Pinpoint the cell where the given text exists, returning its [x, y] midpoint coordinate. 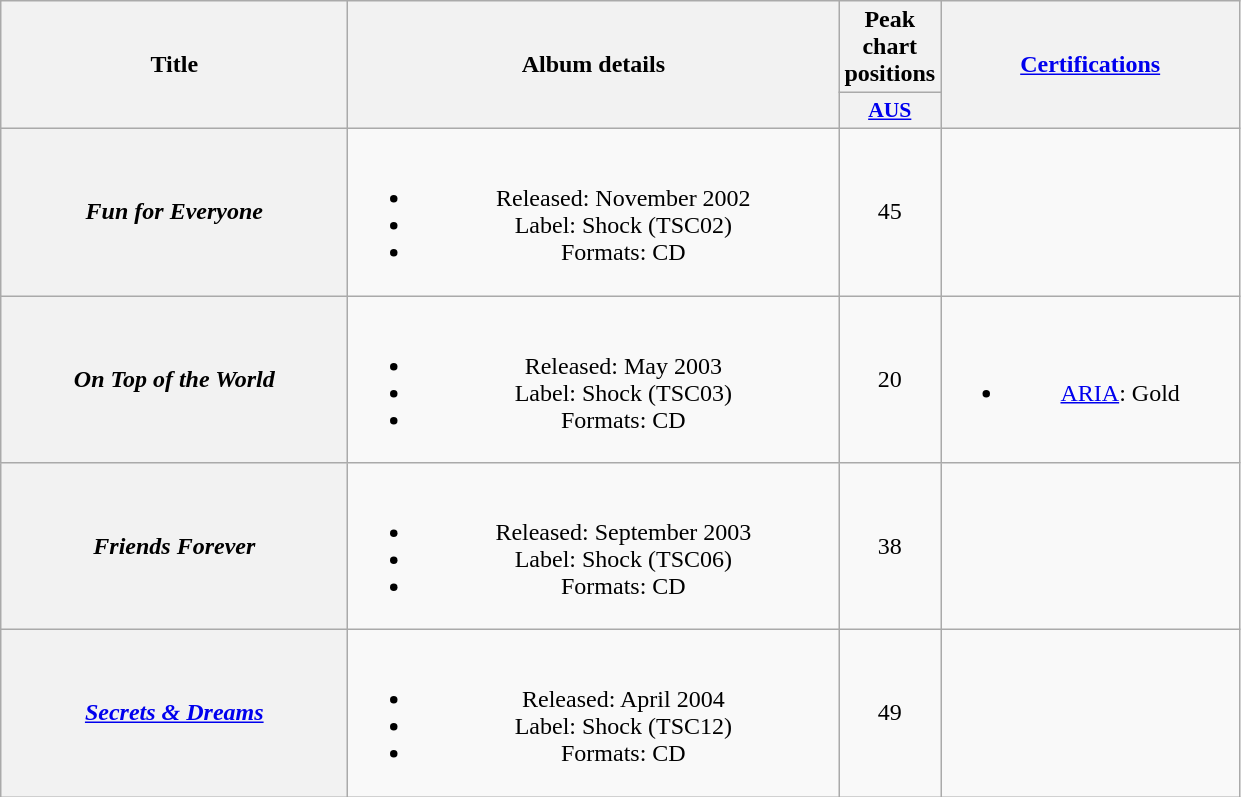
Peak chart positions [890, 47]
Released: November 2002Label: Shock (TSC02)Formats: CD [594, 212]
Title [174, 65]
38 [890, 546]
45 [890, 212]
Album details [594, 65]
Released: September 2003Label: Shock (TSC06)Formats: CD [594, 546]
ARIA: Gold [1090, 380]
On Top of the World [174, 380]
20 [890, 380]
Released: May 2003Label: Shock (TSC03)Formats: CD [594, 380]
Certifications [1090, 65]
AUS [890, 111]
Released: April 2004Label: Shock (TSC12)Formats: CD [594, 714]
Fun for Everyone [174, 212]
49 [890, 714]
Friends Forever [174, 546]
Secrets & Dreams [174, 714]
